Extract the [X, Y] coordinate from the center of the cell holding the provided text.  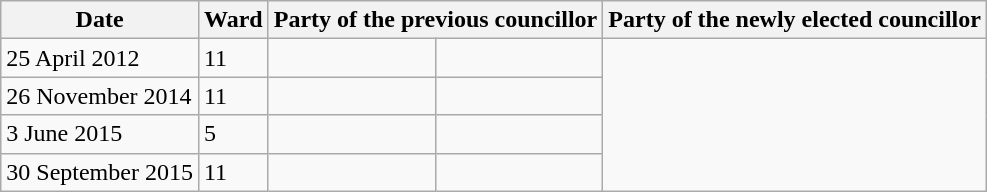
25 April 2012 [100, 58]
Ward [233, 20]
3 June 2015 [100, 134]
5 [233, 134]
Party of the previous councillor [436, 20]
Date [100, 20]
Party of the newly elected councillor [795, 20]
30 September 2015 [100, 172]
26 November 2014 [100, 96]
